Capture the cell that displays the provided text and extract its [X, Y] central coordinate. 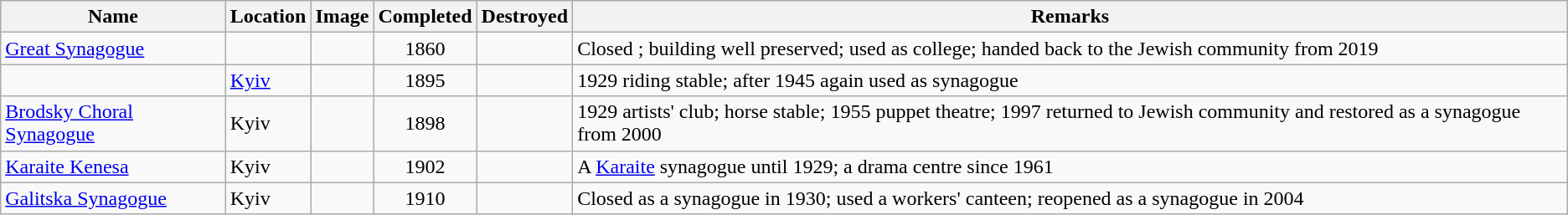
Galitska Synagogue [113, 198]
1898 [426, 124]
Closed as a synagogue in 1930; used a workers' canteen; reopened as a synagogue in 2004 [1070, 198]
1860 [426, 49]
1895 [426, 80]
Remarks [1070, 17]
Destroyed [524, 17]
1910 [426, 198]
1929 riding stable; after 1945 again used as synagogue [1070, 80]
1929 artists' club; horse stable; 1955 puppet theatre; 1997 returned to Jewish community and restored as a synagogue from 2000 [1070, 124]
A Karaite synagogue until 1929; a drama centre since 1961 [1070, 166]
Location [268, 17]
Name [113, 17]
Image [342, 17]
Completed [426, 17]
Closed ; building well preserved; used as college; handed back to the Jewish community from 2019 [1070, 49]
1902 [426, 166]
Great Synagogue [113, 49]
Karaite Kenesa [113, 166]
Brodsky Choral Synagogue [113, 124]
